For the text-containing cell, return its midpoint in [x, y] coordinate format. 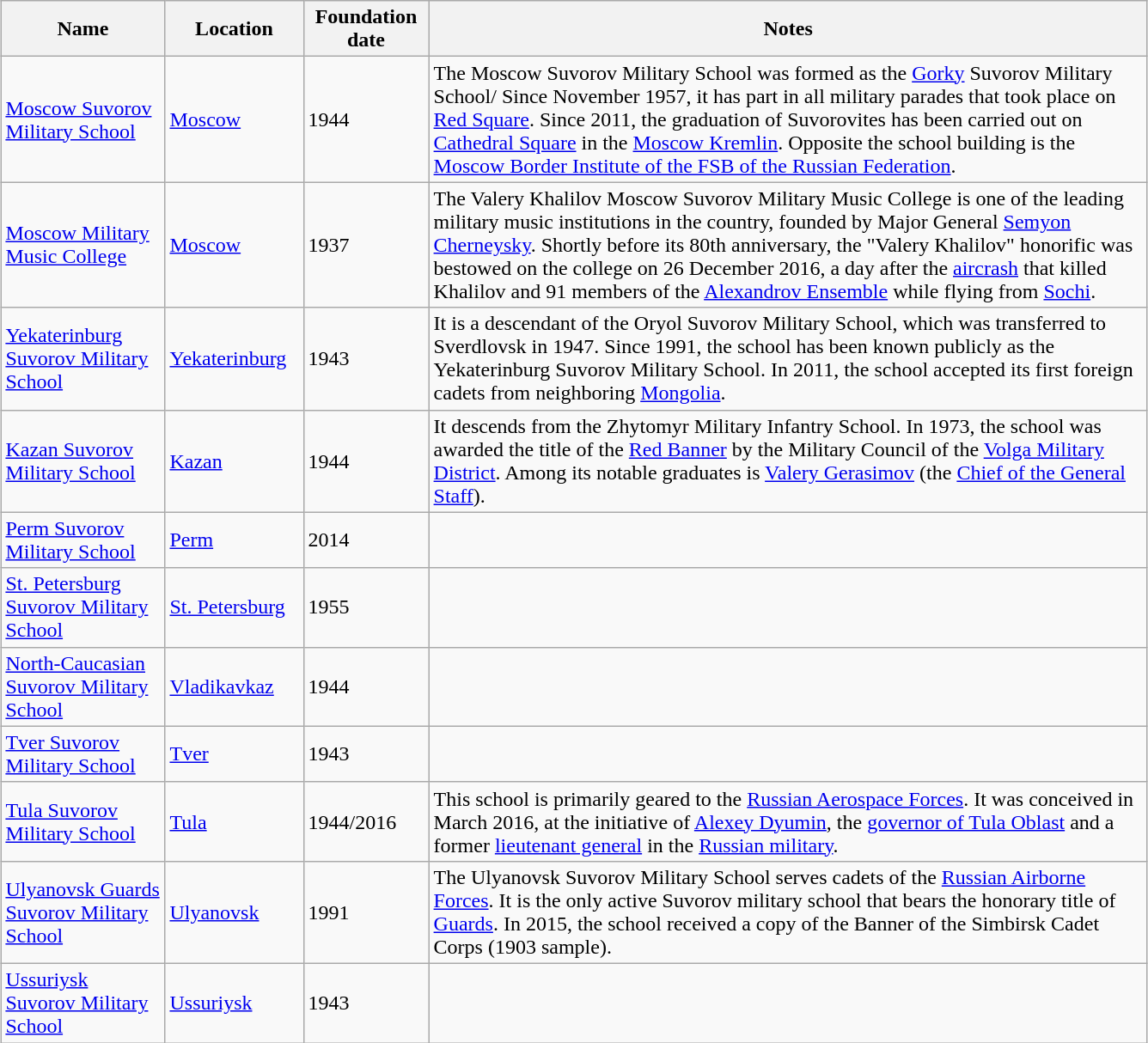
Vladikavkaz [234, 686]
Yekaterinburg Suvorov Military School [82, 359]
Tver [234, 754]
Yekaterinburg [234, 359]
St. Petersburg Suvorov Military School [82, 607]
Ussuriysk Suvorov Military School [82, 1003]
2014 [366, 540]
Name [82, 29]
Moscow Suvorov Military School [82, 119]
Ulyanovsk Guards Suvorov Military School [82, 912]
Tula [234, 821]
1955 [366, 607]
1937 [366, 245]
St. Petersburg [234, 607]
Kazan Suvorov Military School [82, 461]
Perm Suvorov Military School [82, 540]
North-Caucasian Suvorov Military School [82, 686]
1991 [366, 912]
Kazan [234, 461]
Ulyanovsk [234, 912]
Notes [788, 29]
Tver Suvorov Military School [82, 754]
Moscow Military Music College [82, 245]
1944/2016 [366, 821]
Perm [234, 540]
Foundation date [366, 29]
Tula Suvorov Military School [82, 821]
Ussuriysk [234, 1003]
Location [234, 29]
